Pinpoint the cell where the given text exists, returning its (x, y) midpoint coordinate. 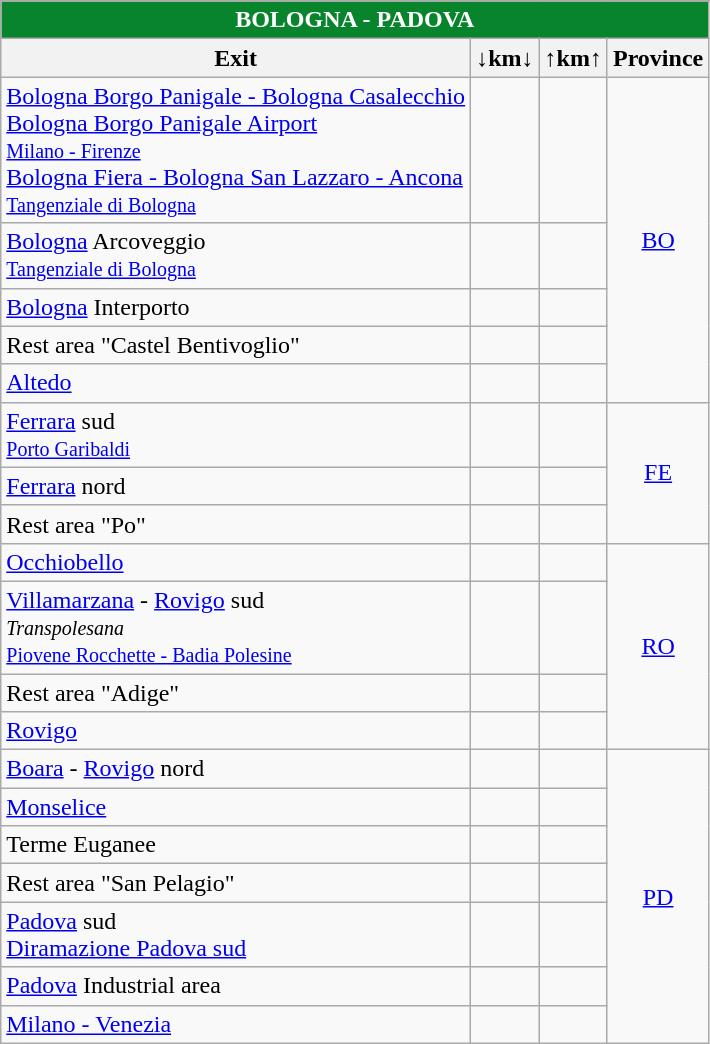
Rest area "Adige" (236, 693)
BO (658, 240)
FE (658, 472)
Padova sud Diramazione Padova sud (236, 934)
Ferrara sud Porto Garibaldi (236, 434)
Altedo (236, 383)
Ferrara nord (236, 486)
Occhiobello (236, 562)
↑km↑ (573, 58)
Exit (236, 58)
↓km↓ (505, 58)
Milano - Venezia (236, 1024)
Terme Euganee (236, 845)
PD (658, 896)
Province (658, 58)
Monselice (236, 807)
RO (658, 646)
Villamarzana - Rovigo sud Transpolesana Piovene Rocchette - Badia Polesine (236, 627)
Padova Industrial area (236, 986)
Boara - Rovigo nord (236, 769)
Bologna Interporto (236, 307)
Bologna Arcoveggio Tangenziale di Bologna (236, 256)
BOLOGNA - PADOVA (355, 20)
Rovigo (236, 731)
Rest area "San Pelagio" (236, 883)
Rest area "Po" (236, 524)
Rest area "Castel Bentivoglio" (236, 345)
